Capture the cell that displays the provided text and extract its (X, Y) central coordinate. 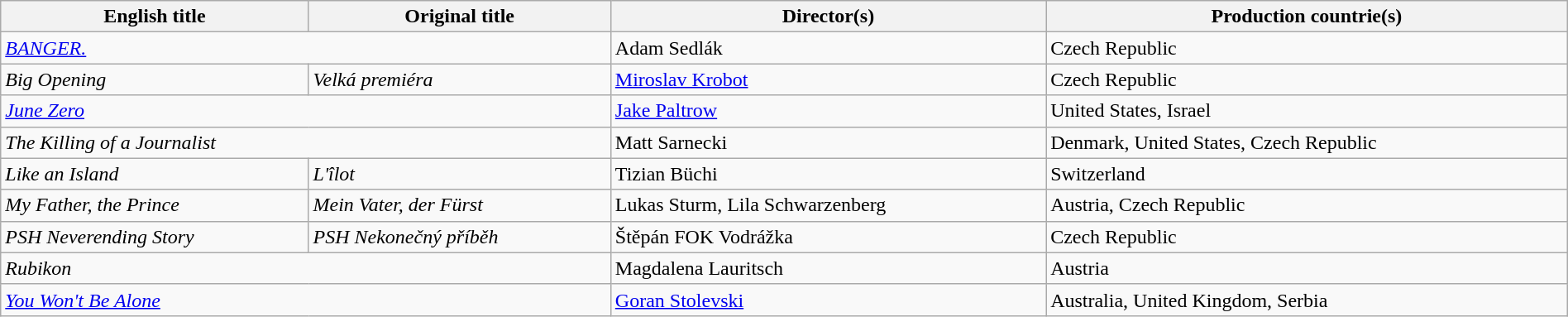
BANGER. (306, 48)
Austria (1307, 268)
Switzerland (1307, 174)
Rubikon (306, 268)
Big Opening (155, 79)
Original title (460, 17)
Tizian Büchi (828, 174)
L'îlot (460, 174)
Austria, Czech Republic (1307, 205)
Production countrie(s) (1307, 17)
Miroslav Krobot (828, 79)
Mein Vater, der Fürst (460, 205)
Adam Sedlák (828, 48)
Lukas Sturm, Lila Schwarzenberg (828, 205)
PSH Nekonečný příběh (460, 237)
Director(s) (828, 17)
Goran Stolevski (828, 300)
Štěpán FOK Vodrážka (828, 237)
PSH Neverending Story (155, 237)
The Killing of a Journalist (306, 142)
June Zero (306, 111)
Jake Paltrow (828, 111)
Like an Island (155, 174)
Denmark, United States, Czech Republic (1307, 142)
You Won't Be Alone (306, 300)
Matt Sarnecki (828, 142)
English title (155, 17)
My Father, the Prince (155, 205)
Australia, United Kingdom, Serbia (1307, 300)
Magdalena Lauritsch (828, 268)
Velká premiéra (460, 79)
United States, Israel (1307, 111)
